Extract the [x, y] coordinate from the center of the cell holding the provided text.  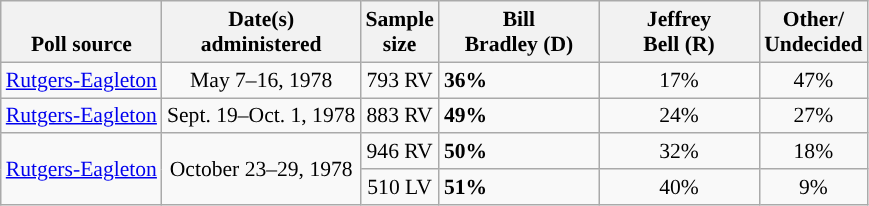
18% [813, 152]
32% [679, 152]
883 RV [399, 116]
49% [519, 116]
40% [679, 187]
JeffreyBell (R) [679, 32]
50% [519, 152]
Date(s)administered [261, 32]
51% [519, 187]
47% [813, 80]
793 RV [399, 80]
Sept. 19–Oct. 1, 1978 [261, 116]
946 RV [399, 152]
27% [813, 116]
BillBradley (D) [519, 32]
24% [679, 116]
October 23–29, 1978 [261, 170]
Samplesize [399, 32]
17% [679, 80]
May 7–16, 1978 [261, 80]
Other/Undecided [813, 32]
510 LV [399, 187]
Poll source [82, 32]
9% [813, 187]
36% [519, 80]
